Scan for the cell matching the given text and deliver its (X, Y) coordinate at center. 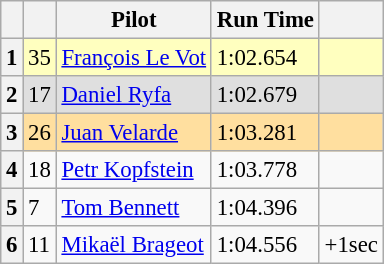
1:02.679 (265, 95)
11 (40, 245)
Mikaël Brageot (134, 245)
Pilot (134, 20)
1:04.556 (265, 245)
1:02.654 (265, 58)
18 (40, 170)
+1sec (351, 245)
26 (40, 133)
6 (12, 245)
François Le Vot (134, 58)
7 (40, 208)
1:03.281 (265, 133)
1:04.396 (265, 208)
Juan Velarde (134, 133)
Run Time (265, 20)
Petr Kopfstein (134, 170)
4 (12, 170)
35 (40, 58)
1:03.778 (265, 170)
Tom Bennett (134, 208)
5 (12, 208)
Daniel Ryfa (134, 95)
1 (12, 58)
2 (12, 95)
17 (40, 95)
3 (12, 133)
